Pinpoint the cell where the given text exists, returning its (X, Y) midpoint coordinate. 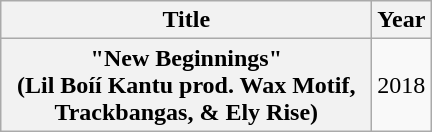
2018 (402, 85)
"New Beginnings"(Lil Boíí Kantu prod. Wax Motif, Trackbangas, & Ely Rise) (186, 85)
Title (186, 20)
Year (402, 20)
